Output the (X, Y) coordinate of the center of the cell containing the given text.  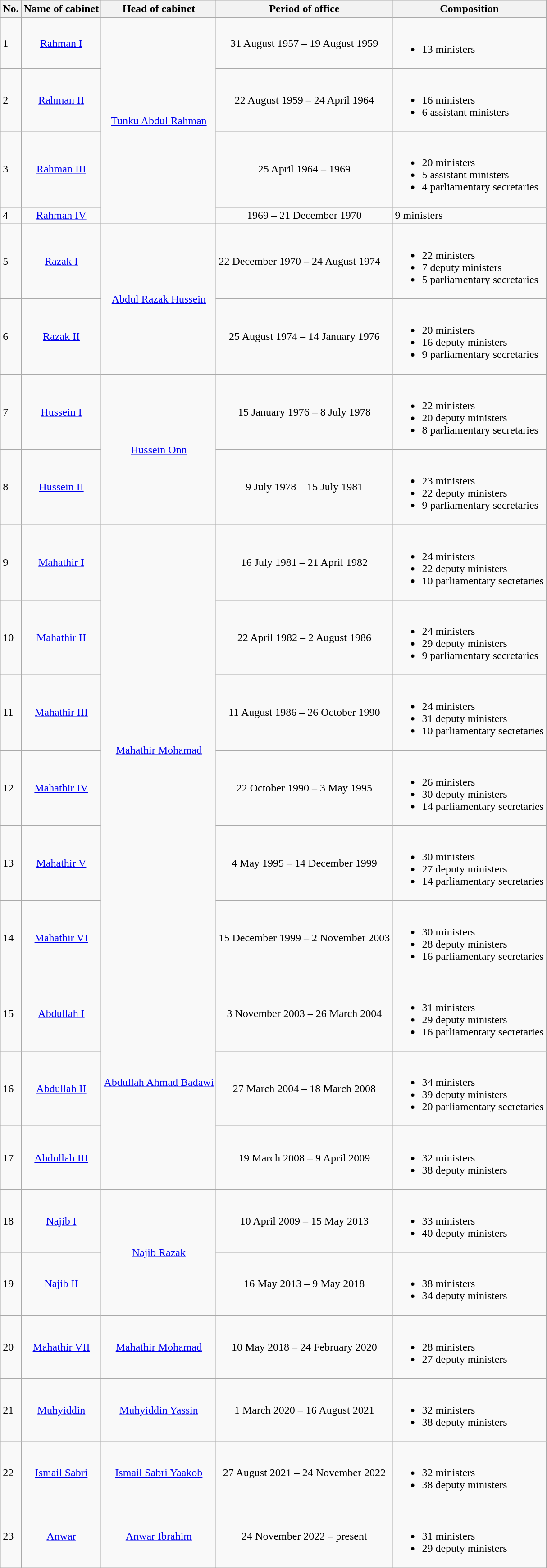
Rahman I (61, 43)
Mahathir V (61, 863)
Abdullah III (61, 1158)
31 ministers29 deputy ministers16 parliamentary secretaries (470, 1014)
1 March 2020 – 16 August 2021 (305, 1410)
16 (11, 1089)
24 ministers22 deputy ministers10 parliamentary secretaries (470, 562)
Abdullah Ahmad Badawi (159, 1083)
11 August 1986 – 26 October 1990 (305, 712)
Anwar (61, 1536)
Razak I (61, 261)
14 (11, 938)
Ismail Sabri (61, 1473)
27 August 2021 – 24 November 2022 (305, 1473)
22 December 1970 – 24 August 1974 (305, 261)
Najib Razak (159, 1252)
15 (11, 1014)
16 May 2013 – 9 May 2018 (305, 1284)
13 (11, 863)
3 November 2003 – 26 March 2004 (305, 1014)
10 April 2009 – 15 May 2013 (305, 1221)
Period of office (305, 9)
20 ministers16 deputy ministers9 parliamentary secretaries (470, 337)
28 ministers27 deputy ministers (470, 1347)
25 April 1964 – 1969 (305, 169)
Head of cabinet (159, 9)
11 (11, 712)
24 ministers29 deputy ministers9 parliamentary secretaries (470, 637)
20 ministers5 assistant ministers4 parliamentary secretaries (470, 169)
Hussein I (61, 411)
4 (11, 215)
Razak II (61, 337)
22 ministers7 deputy ministers5 parliamentary secretaries (470, 261)
5 (11, 261)
Mahathir I (61, 562)
Abdul Razak Hussein (159, 299)
23 (11, 1536)
Rahman III (61, 169)
33 ministers40 deputy ministers (470, 1221)
Mahathir VI (61, 938)
Hussein II (61, 487)
24 November 2022 – present (305, 1536)
34 ministers39 deputy ministers20 parliamentary secretaries (470, 1089)
Anwar Ibrahim (159, 1536)
Abdullah II (61, 1089)
31 ministers29 deputy ministers (470, 1536)
19 (11, 1284)
Mahathir III (61, 712)
Najib I (61, 1221)
Rahman IV (61, 215)
10 May 2018 – 24 February 2020 (305, 1347)
6 (11, 337)
26 ministers30 deputy ministers14 parliamentary secretaries (470, 788)
Rahman II (61, 100)
Najib II (61, 1284)
Abdullah I (61, 1014)
Composition (470, 9)
15 January 1976 – 8 July 1978 (305, 411)
1969 – 21 December 1970 (305, 215)
30 ministers28 deputy ministers16 parliamentary secretaries (470, 938)
22 April 1982 – 2 August 1986 (305, 637)
Mahathir II (61, 637)
15 December 1999 – 2 November 2003 (305, 938)
12 (11, 788)
22 August 1959 – 24 April 1964 (305, 100)
38 ministers34 deputy ministers (470, 1284)
25 August 1974 – 14 January 1976 (305, 337)
30 ministers27 deputy ministers14 parliamentary secretaries (470, 863)
Ismail Sabri Yaakob (159, 1473)
8 (11, 487)
1 (11, 43)
Hussein Onn (159, 449)
9 (11, 562)
22 (11, 1473)
13 ministers (470, 43)
31 August 1957 – 19 August 1959 (305, 43)
20 (11, 1347)
Mahathir VII (61, 1347)
17 (11, 1158)
22 ministers20 deputy ministers8 parliamentary secretaries (470, 411)
2 (11, 100)
3 (11, 169)
4 May 1995 – 14 December 1999 (305, 863)
Muhyiddin (61, 1410)
Tunku Abdul Rahman (159, 121)
7 (11, 411)
Muhyiddin Yassin (159, 1410)
23 ministers22 deputy ministers9 parliamentary secretaries (470, 487)
18 (11, 1221)
Name of cabinet (61, 9)
9 ministers (470, 215)
No. (11, 9)
21 (11, 1410)
10 (11, 637)
24 ministers31 deputy ministers10 parliamentary secretaries (470, 712)
16 ministers6 assistant ministers (470, 100)
22 October 1990 – 3 May 1995 (305, 788)
27 March 2004 – 18 March 2008 (305, 1089)
16 July 1981 – 21 April 1982 (305, 562)
Mahathir IV (61, 788)
9 July 1978 – 15 July 1981 (305, 487)
19 March 2008 – 9 April 2009 (305, 1158)
